Determine the [X, Y] coordinate at the center of the cell enclosing the given text.  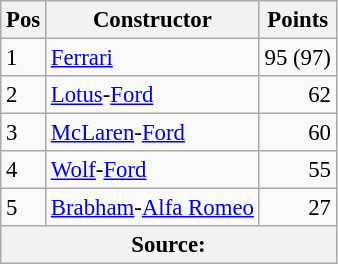
27 [298, 208]
5 [24, 208]
60 [298, 133]
Lotus-Ford [153, 95]
3 [24, 133]
Brabham-Alfa Romeo [153, 208]
4 [24, 170]
McLaren-Ford [153, 133]
Pos [24, 20]
95 (97) [298, 58]
Source: [168, 245]
Wolf-Ford [153, 170]
62 [298, 95]
2 [24, 95]
Points [298, 20]
55 [298, 170]
Ferrari [153, 58]
1 [24, 58]
Constructor [153, 20]
